Locate the cell with the specified text and output its (X, Y) center coordinate. 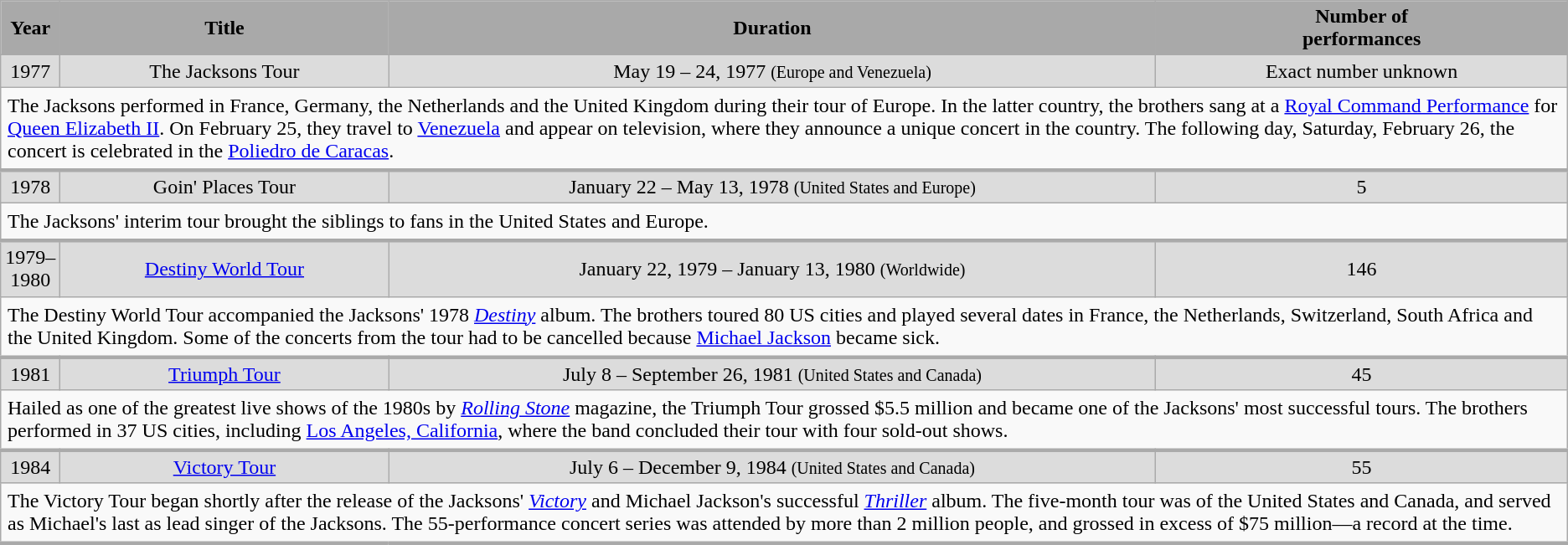
5 (1362, 187)
1977 (30, 71)
Title (224, 28)
Number ofperformances (1362, 28)
July 8 – September 26, 1981 (United States and Canada) (772, 373)
1981 (30, 373)
The Jacksons Tour (224, 71)
Duration (772, 28)
January 22, 1979 – January 13, 1980 (Worldwide) (772, 268)
1978 (30, 187)
January 22 – May 13, 1978 (United States and Europe) (772, 187)
1979–1980 (30, 268)
Triumph Tour (224, 373)
May 19 – 24, 1977 (Europe and Venezuela) (772, 71)
Destiny World Tour (224, 268)
Goin' Places Tour (224, 187)
Exact number unknown (1362, 71)
The Jacksons' interim tour brought the siblings to fans in the United States and Europe. (784, 221)
55 (1362, 467)
Victory Tour (224, 467)
July 6 – December 9, 1984 (United States and Canada) (772, 467)
45 (1362, 373)
146 (1362, 268)
Year (30, 28)
1984 (30, 467)
